Provide the [X, Y] coordinate of the cell's center where the given text is located.  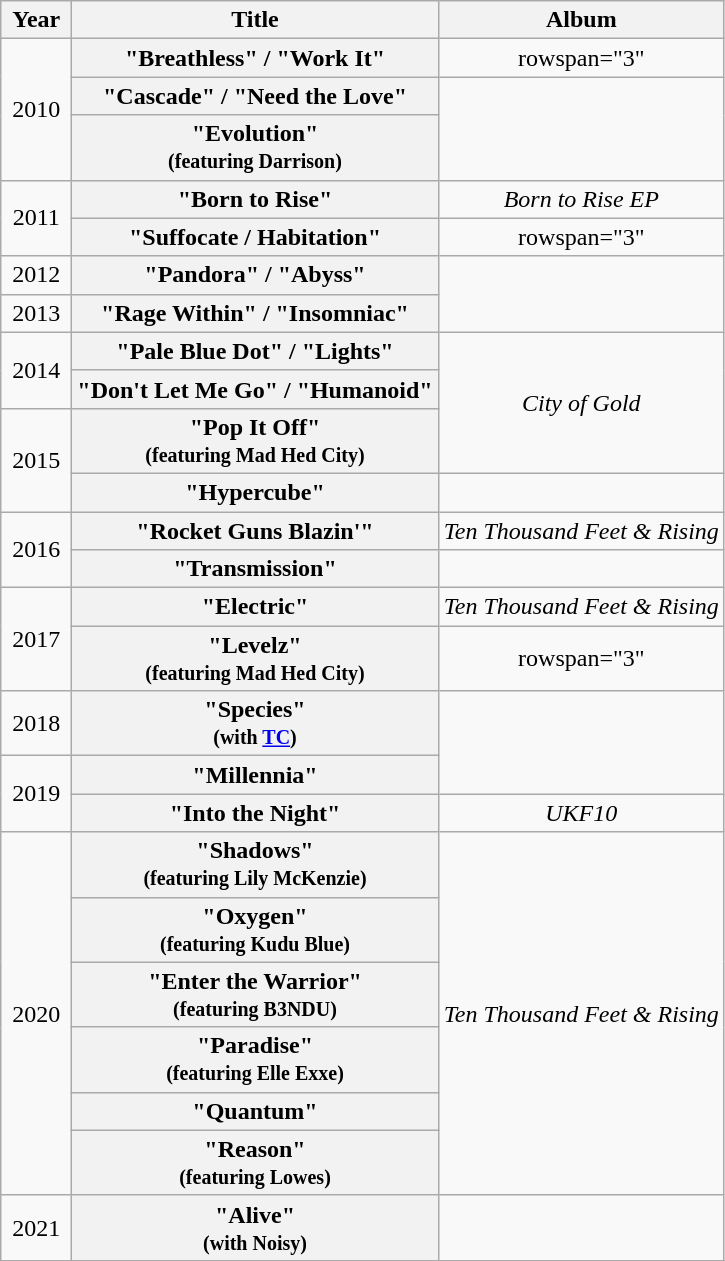
Album [581, 20]
"Into the Night" [255, 813]
2021 [36, 1228]
2015 [36, 460]
"Don't Let Me Go" / "Humanoid" [255, 389]
"Quantum" [255, 1111]
2019 [36, 794]
"Rage Within" / "Insomniac" [255, 313]
2014 [36, 370]
Born to Rise EP [581, 199]
"Rocket Guns Blazin'" [255, 531]
"Hypercube" [255, 492]
"Millennia" [255, 775]
"Transmission" [255, 569]
City of Gold [581, 402]
"Pale Blue Dot" / "Lights" [255, 351]
Year [36, 20]
"Levelz" (featuring Mad Hed City) [255, 658]
"Paradise" (featuring Elle Exxe) [255, 1060]
"Cascade" / "Need the Love" [255, 96]
UKF10 [581, 813]
Title [255, 20]
"Evolution" (featuring Darrison) [255, 148]
2012 [36, 275]
2018 [36, 724]
"Shadows" (featuring Lily McKenzie) [255, 864]
2011 [36, 218]
"Electric" [255, 607]
2020 [36, 1014]
2013 [36, 313]
2017 [36, 640]
"Oxygen" (featuring Kudu Blue) [255, 930]
2010 [36, 110]
"Born to Rise" [255, 199]
"Breathless" / "Work It" [255, 58]
"Pandora" / "Abyss" [255, 275]
"Pop It Off" (featuring Mad Hed City) [255, 440]
"Species" (with TC) [255, 724]
"Alive" (with Noisy) [255, 1228]
2016 [36, 550]
"Enter the Warrior" (featuring B3NDU) [255, 994]
"Suffocate / Habitation" [255, 237]
"Reason" (featuring Lowes) [255, 1162]
